Capture the cell that displays the provided text and extract its (x, y) central coordinate. 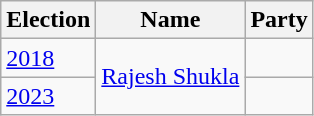
Party (279, 20)
2023 (48, 96)
Election (48, 20)
Name (170, 20)
2018 (48, 58)
Rajesh Shukla (170, 77)
